Identify which cell holds the provided text, then report its (x, y) central coordinate. 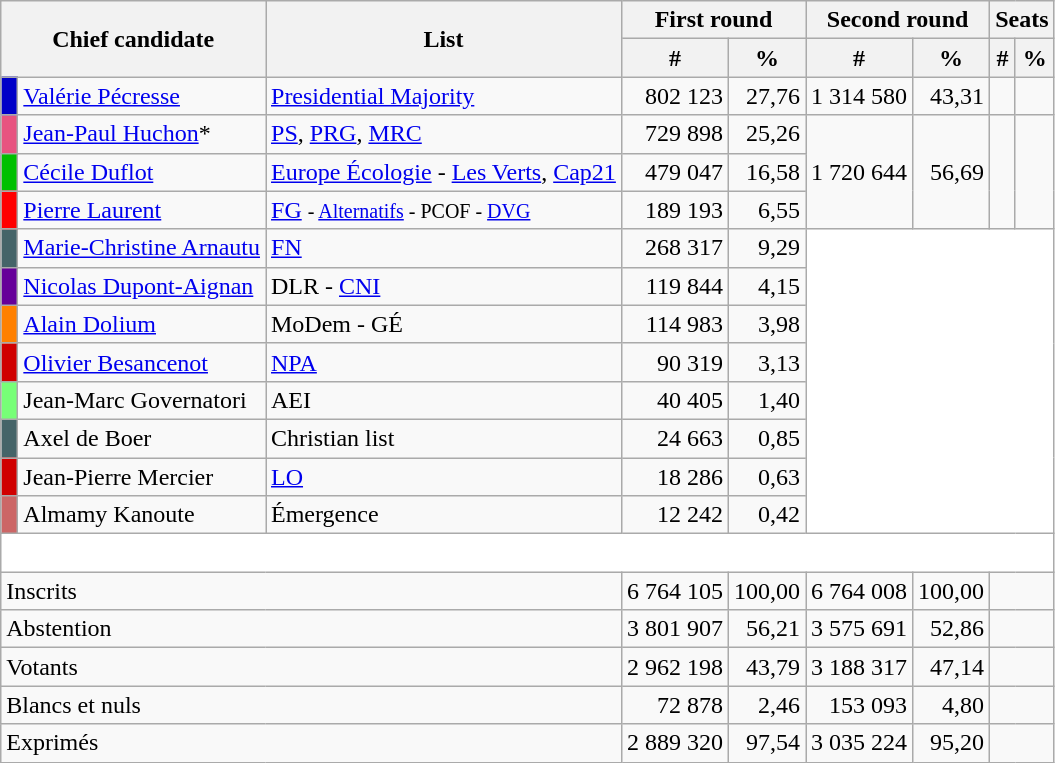
0,85 (766, 438)
List (444, 39)
90 319 (674, 362)
3 035 224 (860, 743)
56,21 (766, 629)
Inscrits (312, 591)
MoDem - GÉ (444, 324)
153 093 (860, 705)
72 878 (674, 705)
Émergence (444, 515)
FN (444, 248)
Jean-Paul Huchon* (142, 134)
43,79 (766, 667)
189 193 (674, 210)
Alain Dolium (142, 324)
479 047 (674, 172)
52,86 (952, 629)
AEI (444, 400)
2,46 (766, 705)
Exprimés (312, 743)
268 317 (674, 248)
First round (713, 20)
729 898 (674, 134)
9,29 (766, 248)
DLR - CNI (444, 286)
2 889 320 (674, 743)
Nicolas Dupont-Aignan (142, 286)
1 314 580 (860, 96)
Christian list (444, 438)
Marie-Christine Arnautu (142, 248)
16,58 (766, 172)
56,69 (952, 172)
4,15 (766, 286)
12 242 (674, 515)
4,80 (952, 705)
Chief candidate (134, 39)
114 983 (674, 324)
Presidential Majority (444, 96)
3,98 (766, 324)
119 844 (674, 286)
Abstention (312, 629)
0,63 (766, 477)
Seats (1022, 20)
Jean-Pierre Mercier (142, 477)
Axel de Boer (142, 438)
Votants (312, 667)
Europe Écologie - Les Verts, Cap21 (444, 172)
6 764 008 (860, 591)
27,76 (766, 96)
Pierre Laurent (142, 210)
3 188 317 (860, 667)
FG - Alternatifs - PCOF - DVG (444, 210)
LO (444, 477)
PS, PRG, MRC (444, 134)
97,54 (766, 743)
0,42 (766, 515)
Olivier Besancenot (142, 362)
802 123 (674, 96)
43,31 (952, 96)
Blancs et nuls (312, 705)
3,13 (766, 362)
Second round (898, 20)
NPA (444, 362)
3 575 691 (860, 629)
Valérie Pécresse (142, 96)
18 286 (674, 477)
40 405 (674, 400)
2 962 198 (674, 667)
95,20 (952, 743)
Cécile Duflot (142, 172)
25,26 (766, 134)
Almamy Kanoute (142, 515)
3 801 907 (674, 629)
Jean-Marc Governatori (142, 400)
1 720 644 (860, 172)
1,40 (766, 400)
24 663 (674, 438)
47,14 (952, 667)
6 764 105 (674, 591)
6,55 (766, 210)
